Find where the given text appears and provide that cell's center as (X, Y) coordinate. 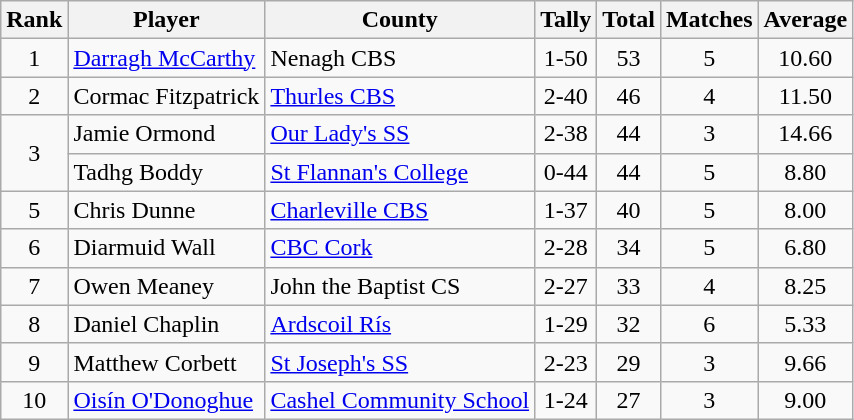
Ardscoil Rís (400, 324)
1-50 (566, 58)
2-27 (566, 286)
Oisín O'Donoghue (166, 400)
Diarmuid Wall (166, 248)
8.00 (806, 210)
St Flannan's College (400, 172)
Chris Dunne (166, 210)
1-29 (566, 324)
14.66 (806, 134)
Thurles CBS (400, 96)
34 (629, 248)
County (400, 20)
10.60 (806, 58)
1-37 (566, 210)
Daniel Chaplin (166, 324)
Jamie Ormond (166, 134)
Darragh McCarthy (166, 58)
2-28 (566, 248)
1-24 (566, 400)
Charleville CBS (400, 210)
40 (629, 210)
9 (34, 362)
46 (629, 96)
2-40 (566, 96)
Owen Meaney (166, 286)
11.50 (806, 96)
10 (34, 400)
Tadhg Boddy (166, 172)
0-44 (566, 172)
33 (629, 286)
Nenagh CBS (400, 58)
Tally (566, 20)
53 (629, 58)
Total (629, 20)
2-38 (566, 134)
Cashel Community School (400, 400)
7 (34, 286)
27 (629, 400)
6.80 (806, 248)
8 (34, 324)
29 (629, 362)
8.80 (806, 172)
John the Baptist CS (400, 286)
9.00 (806, 400)
9.66 (806, 362)
5.33 (806, 324)
Average (806, 20)
Matthew Corbett (166, 362)
2 (34, 96)
2-23 (566, 362)
1 (34, 58)
Cormac Fitzpatrick (166, 96)
Rank (34, 20)
32 (629, 324)
Our Lady's SS (400, 134)
8.25 (806, 286)
CBC Cork (400, 248)
St Joseph's SS (400, 362)
Matches (709, 20)
Player (166, 20)
